Find where the given text appears and provide that cell's center as [x, y] coordinate. 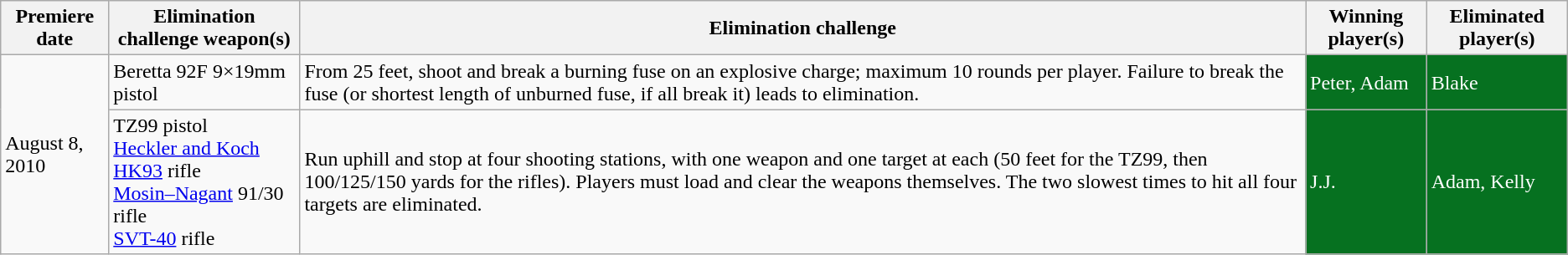
Peter, Adam [1367, 82]
Premiere date [55, 28]
August 8, 2010 [55, 155]
Elimination challenge weapon(s) [204, 28]
J.J. [1367, 182]
Beretta 92F 9×19mm pistol [204, 82]
Elimination challenge [802, 28]
Adam, Kelly [1497, 182]
Eliminated player(s) [1497, 28]
TZ99 pistolHeckler and Koch HK93 rifleMosin–Nagant 91/30 rifleSVT-40 rifle [204, 182]
Winning player(s) [1367, 28]
Blake [1497, 82]
